Search for the cell housing the specified text and yield its [x, y] center coordinate. 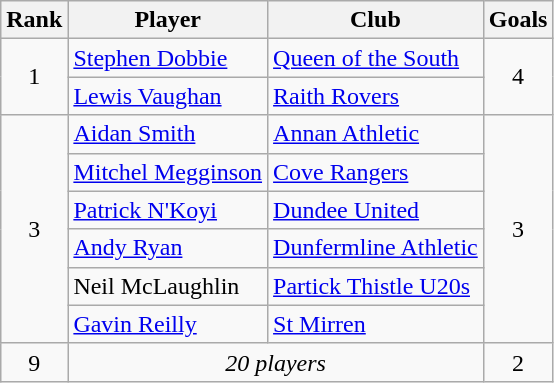
Aidan Smith [168, 134]
Club [376, 20]
Mitchel Megginson [168, 172]
Player [168, 20]
9 [34, 362]
2 [518, 362]
Dunfermline Athletic [376, 248]
Andy Ryan [168, 248]
Cove Rangers [376, 172]
St Mirren [376, 324]
20 players [276, 362]
Gavin Reilly [168, 324]
4 [518, 77]
Annan Athletic [376, 134]
1 [34, 77]
Lewis Vaughan [168, 96]
Dundee United [376, 210]
Raith Rovers [376, 96]
Partick Thistle U20s [376, 286]
Rank [34, 20]
Neil McLaughlin [168, 286]
Queen of the South [376, 58]
Goals [518, 20]
Patrick N'Koyi [168, 210]
Stephen Dobbie [168, 58]
